Return [x, y] of the center of cell containing provided text 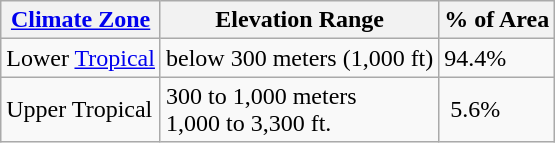
below 300 meters (1,000 ft) [299, 58]
Climate Zone [81, 20]
Elevation Range [299, 20]
300 to 1,000 meters1,000 to 3,300 ft. [299, 110]
Lower Tropical [81, 58]
5.6% [497, 110]
Upper Tropical [81, 110]
% of Area [497, 20]
94.4% [497, 58]
